For the text-containing cell, return its midpoint in [X, Y] coordinate format. 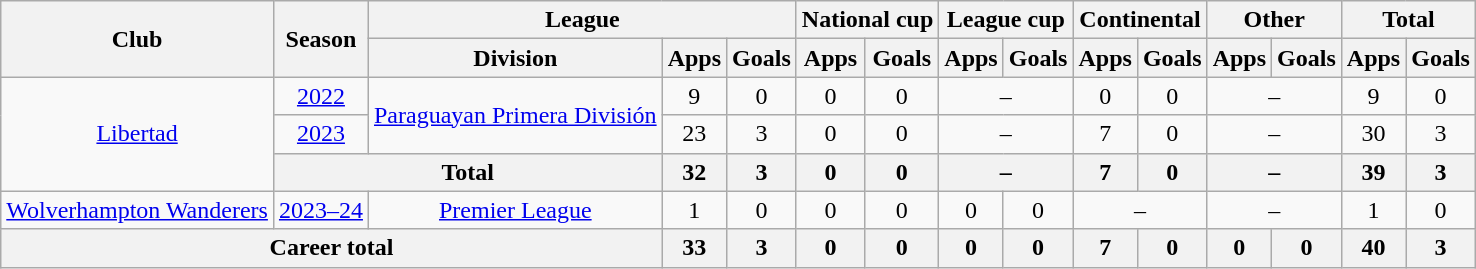
Season [320, 39]
Club [138, 39]
30 [1373, 134]
National cup [867, 20]
40 [1373, 248]
2022 [320, 96]
Wolverhampton Wanderers [138, 210]
Paraguayan Primera División [515, 115]
Continental [1140, 20]
2023–24 [320, 210]
Division [515, 58]
League cup [1006, 20]
39 [1373, 172]
Premier League [515, 210]
32 [694, 172]
23 [694, 134]
Libertad [138, 134]
Other [1274, 20]
2023 [320, 134]
33 [694, 248]
League [582, 20]
Career total [332, 248]
